Pinpoint the cell where the given text exists, returning its (x, y) midpoint coordinate. 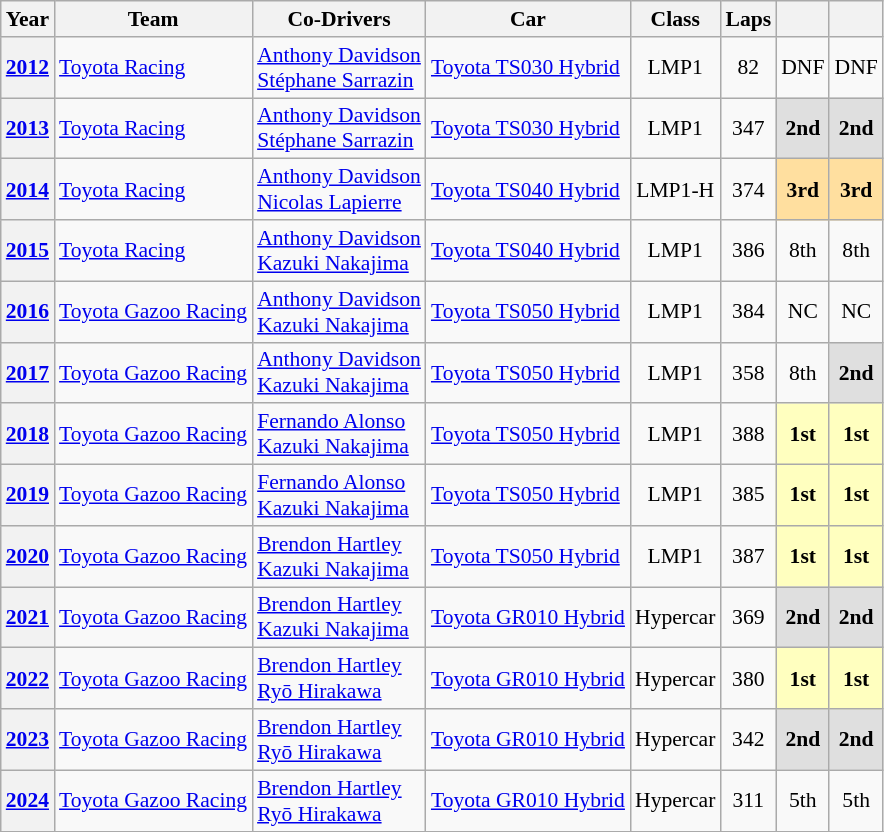
2019 (28, 496)
358 (748, 372)
2016 (28, 312)
Laps (748, 19)
342 (748, 740)
2018 (28, 434)
388 (748, 434)
374 (748, 190)
Class (675, 19)
Team (153, 19)
2017 (28, 372)
2023 (28, 740)
311 (748, 800)
Year (28, 19)
386 (748, 250)
2012 (28, 68)
Co-Drivers (339, 19)
82 (748, 68)
Car (528, 19)
369 (748, 618)
2022 (28, 678)
2014 (28, 190)
387 (748, 556)
347 (748, 128)
2024 (28, 800)
Anthony Davidson Nicolas Lapierre (339, 190)
384 (748, 312)
380 (748, 678)
2013 (28, 128)
2015 (28, 250)
LMP1-H (675, 190)
385 (748, 496)
2020 (28, 556)
2021 (28, 618)
